Output the (x, y) coordinate of the center of the cell containing the given text.  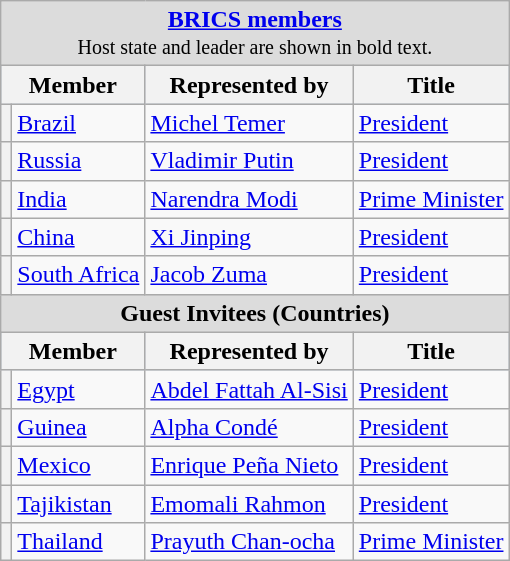
Xi Jinping (249, 237)
Enrique Peña Nieto (249, 465)
Abdel Fattah Al-Sisi (249, 389)
Guest Invitees (Countries) (255, 313)
BRICS membersHost state and leader are shown in bold text. (255, 34)
Brazil (78, 123)
South Africa (78, 275)
China (78, 237)
Egypt (78, 389)
Mexico (78, 465)
Thailand (78, 542)
Michel Temer (249, 123)
Tajikistan (78, 503)
Prayuth Chan-ocha (249, 542)
India (78, 199)
Russia (78, 161)
Emomali Rahmon (249, 503)
Narendra Modi (249, 199)
Vladimir Putin (249, 161)
Jacob Zuma (249, 275)
Guinea (78, 427)
Alpha Condé (249, 427)
